Locate the cell with the specified text and output its (x, y) center coordinate. 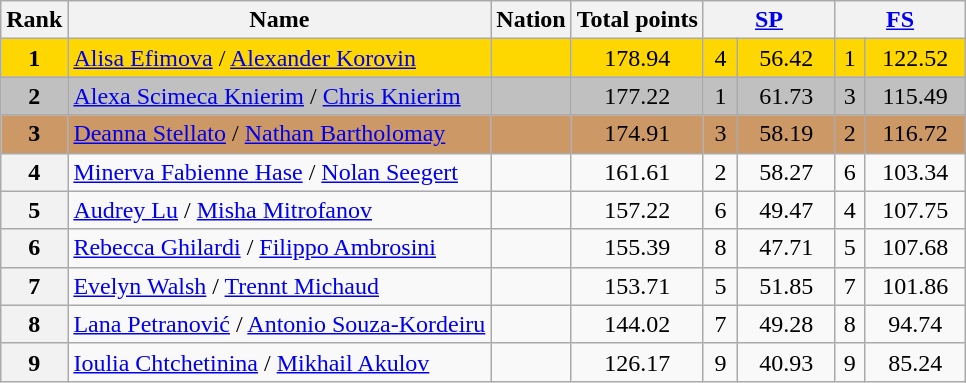
115.49 (916, 96)
Audrey Lu / Misha Mitrofanov (280, 210)
Evelyn Walsh / Trennt Michaud (280, 286)
47.71 (786, 248)
49.28 (786, 324)
153.71 (637, 286)
Nation (531, 20)
49.47 (786, 210)
122.52 (916, 58)
94.74 (916, 324)
Rebecca Ghilardi / Filippo Ambrosini (280, 248)
Alisa Efimova / Alexander Korovin (280, 58)
174.91 (637, 134)
Ioulia Chtchetinina / Mikhail Akulov (280, 362)
161.61 (637, 172)
103.34 (916, 172)
58.19 (786, 134)
Lana Petranović / Antonio Souza-Kordeiru (280, 324)
56.42 (786, 58)
FS (900, 20)
101.86 (916, 286)
Alexa Scimeca Knierim / Chris Knierim (280, 96)
155.39 (637, 248)
61.73 (786, 96)
85.24 (916, 362)
Name (280, 20)
Total points (637, 20)
SP (768, 20)
51.85 (786, 286)
40.93 (786, 362)
58.27 (786, 172)
177.22 (637, 96)
144.02 (637, 324)
126.17 (637, 362)
Deanna Stellato / Nathan Bartholomay (280, 134)
157.22 (637, 210)
178.94 (637, 58)
Rank (34, 20)
Minerva Fabienne Hase / Nolan Seegert (280, 172)
107.68 (916, 248)
107.75 (916, 210)
116.72 (916, 134)
